Output the [x, y] coordinate of the center of the cell containing the given text.  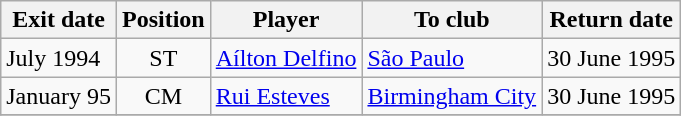
São Paulo [452, 58]
January 95 [59, 96]
Player [286, 20]
CM [163, 96]
To club [452, 20]
Aílton Delfino [286, 58]
ST [163, 58]
Exit date [59, 20]
July 1994 [59, 58]
Rui Esteves [286, 96]
Return date [612, 20]
Birmingham City [452, 96]
Position [163, 20]
